Pinpoint the cell where the given text exists, returning its [X, Y] midpoint coordinate. 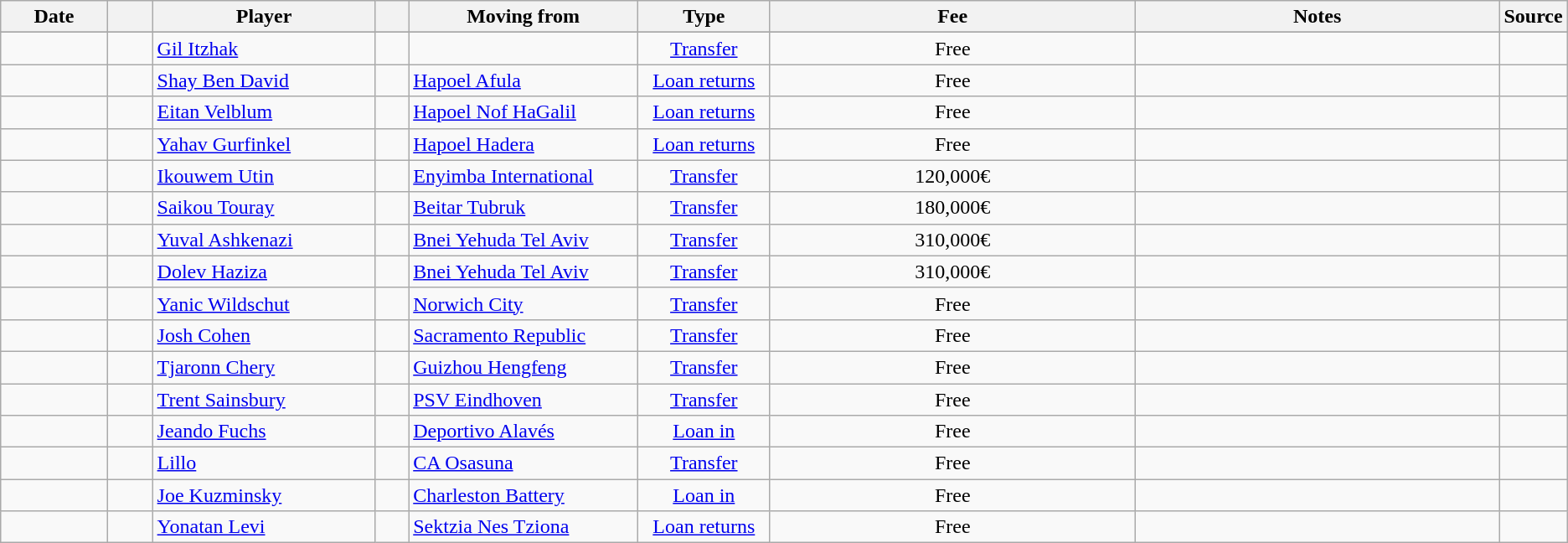
Deportivo Alavés [524, 432]
Norwich City [524, 303]
Enyimba International [524, 176]
120,000€ [952, 176]
PSV Eindhoven [524, 400]
Hapoel Nof HaGalil [524, 112]
Hapoel Hadera [524, 144]
Charleston Battery [524, 495]
Type [704, 17]
Josh Cohen [264, 335]
Yonatan Levi [264, 527]
Hapoel Afula [524, 80]
CA Osasuna [524, 463]
Yanic Wildschut [264, 303]
Yahav Gurfinkel [264, 144]
Yuval Ashkenazi [264, 240]
Ikouwem Utin [264, 176]
Sektzia Nes Tziona [524, 527]
Fee [952, 17]
Tjaronn Chery [264, 367]
Saikou Touray [264, 208]
Date [54, 17]
Moving from [524, 17]
Trent Sainsbury [264, 400]
Notes [1317, 17]
Dolev Haziza [264, 271]
Lillo [264, 463]
Guizhou Hengfeng [524, 367]
Beitar Tubruk [524, 208]
Player [264, 17]
Eitan Velblum [264, 112]
Source [1533, 17]
Joe Kuzminsky [264, 495]
Sacramento Republic [524, 335]
Jeando Fuchs [264, 432]
180,000€ [952, 208]
Gil Itzhak [264, 49]
Shay Ben David [264, 80]
